Detect which cell encompasses the target text, then output its [X, Y] center coordinate. 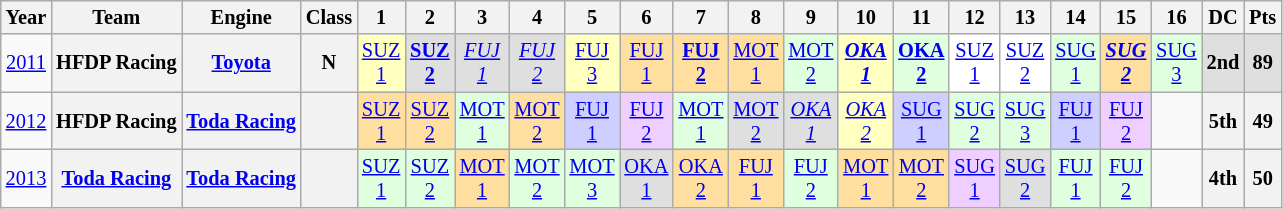
2012 [26, 121]
14 [1075, 17]
15 [1126, 17]
89 [1262, 63]
FUJ3 [592, 63]
DC [1224, 17]
MOT3 [592, 178]
4th [1224, 178]
4 [538, 17]
13 [1025, 17]
2nd [1224, 63]
7 [700, 17]
6 [647, 17]
10 [866, 17]
12 [974, 17]
Class [329, 17]
2011 [26, 63]
N [329, 63]
50 [1262, 178]
Year [26, 17]
5 [592, 17]
9 [810, 17]
3 [482, 17]
Engine [242, 17]
5th [1224, 121]
16 [1176, 17]
2013 [26, 178]
8 [756, 17]
Team [116, 17]
11 [921, 17]
Pts [1262, 17]
49 [1262, 121]
2 [430, 17]
1 [381, 17]
Toyota [242, 63]
